Capture the cell that displays the provided text and extract its [X, Y] central coordinate. 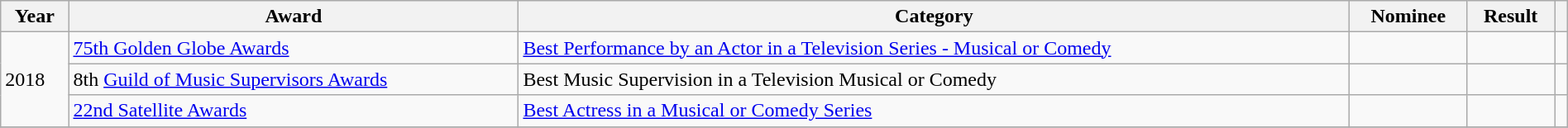
8th Guild of Music Supervisors Awards [294, 79]
Year [35, 17]
Category [935, 17]
75th Golden Globe Awards [294, 48]
22nd Satellite Awards [294, 111]
Best Actress in a Musical or Comedy Series [935, 111]
Result [1510, 17]
Nominee [1408, 17]
2018 [35, 79]
Award [294, 17]
Best Performance by an Actor in a Television Series - Musical or Comedy [935, 48]
Best Music Supervision in a Television Musical or Comedy [935, 79]
